Capture the cell that displays the provided text and extract its (X, Y) central coordinate. 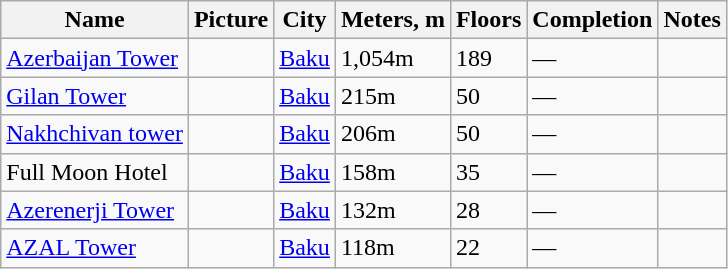
215m (392, 96)
118m (392, 248)
AZAL Tower (95, 248)
1,054m (392, 58)
189 (488, 58)
Meters, m (392, 20)
Full Moon Hotel (95, 172)
City (305, 20)
206m (392, 134)
Floors (488, 20)
35 (488, 172)
Completion (592, 20)
158m (392, 172)
Azerbaijan Tower (95, 58)
Picture (230, 20)
132m (392, 210)
Azerenerji Tower (95, 210)
28 (488, 210)
Name (95, 20)
Gilan Tower (95, 96)
Nakhchivan tower (95, 134)
22 (488, 248)
Notes (692, 20)
